Return the (X, Y) coordinate for the center point of the cell that contains the specified text.  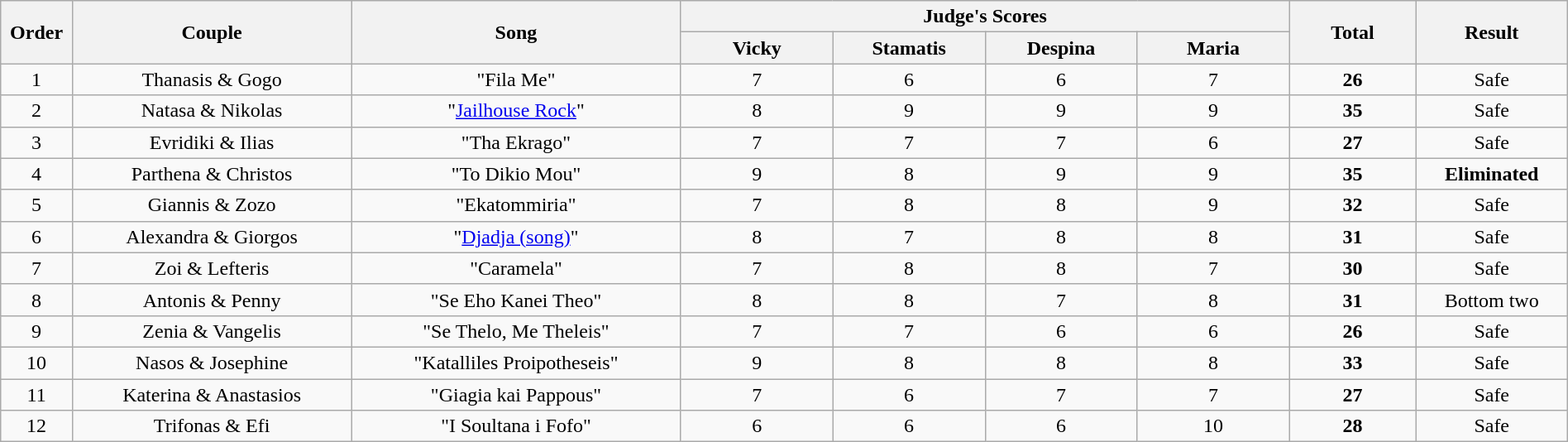
Evridiki & Ilias (212, 142)
2 (36, 111)
"I Soultana i Fofo" (516, 426)
Natasa & Nikolas (212, 111)
11 (36, 395)
32 (1353, 205)
Stamatis (909, 48)
Song (516, 32)
Bottom two (1492, 300)
Alexandra & Giorgos (212, 237)
"To Dikio Mou" (516, 174)
"Katalliles Proipotheseis" (516, 363)
"Se Eho Kanei Theo" (516, 300)
Total (1353, 32)
28 (1353, 426)
12 (36, 426)
"Giagia kai Pappous" (516, 395)
Parthena & Christos (212, 174)
Result (1492, 32)
Maria (1213, 48)
"Caramela" (516, 268)
3 (36, 142)
"Fila Me" (516, 79)
"Ekatommiria" (516, 205)
Antonis & Penny (212, 300)
Zoi & Lefteris (212, 268)
Couple (212, 32)
"Tha Ekrago" (516, 142)
30 (1353, 268)
33 (1353, 363)
1 (36, 79)
Trifonas & Efi (212, 426)
Giannis & Zozo (212, 205)
Nasos & Josephine (212, 363)
"Djadja (song)" (516, 237)
Vicky (757, 48)
Eliminated (1492, 174)
5 (36, 205)
Judge's Scores (985, 17)
"Se Thelo, Me Theleis" (516, 331)
Thanasis & Gogo (212, 79)
Zenia & Vangelis (212, 331)
Order (36, 32)
"Jailhouse Rock" (516, 111)
Despina (1061, 48)
Katerina & Anastasios (212, 395)
4 (36, 174)
